Locate the cell with the specified text and output its (X, Y) center coordinate. 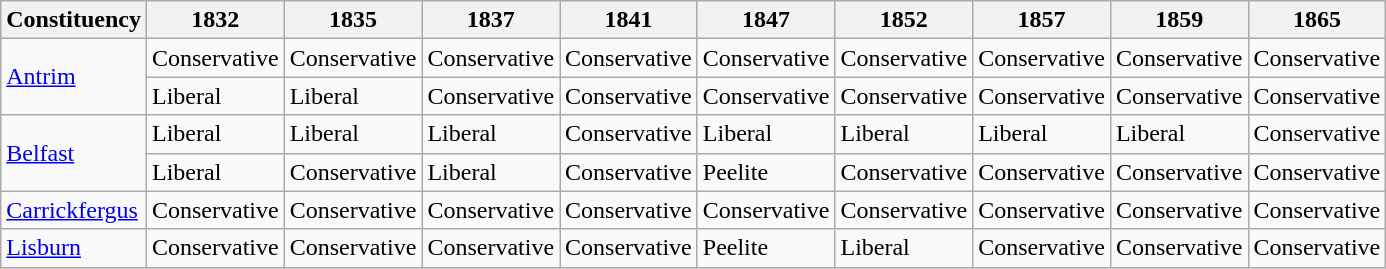
Belfast (74, 153)
1837 (491, 20)
1832 (215, 20)
1859 (1179, 20)
Antrim (74, 77)
1857 (1042, 20)
Carrickfergus (74, 210)
1835 (353, 20)
Lisburn (74, 248)
1865 (1317, 20)
1847 (766, 20)
1841 (629, 20)
1852 (904, 20)
Constituency (74, 20)
